Return (x, y) of the center of cell containing provided text 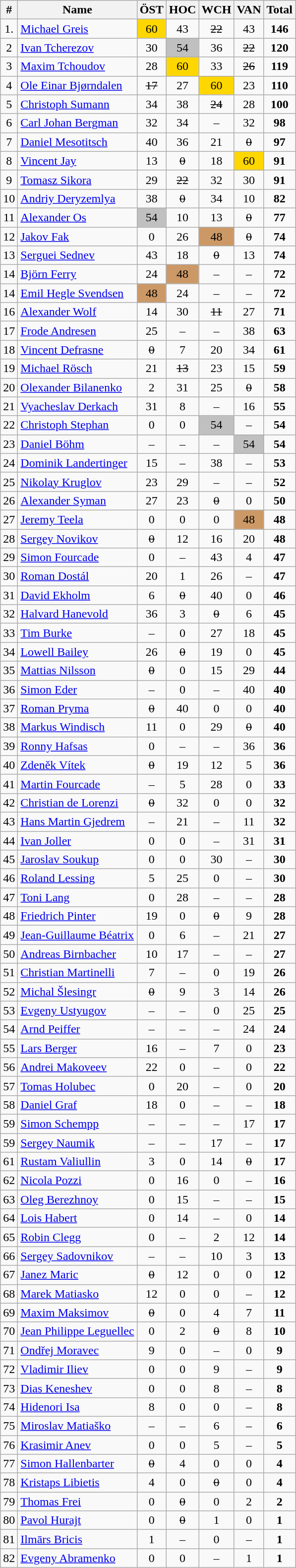
Pavol Hurajt (77, 1520)
Simon Eder (77, 690)
Arnd Peiffer (77, 1029)
Ondřej Moravec (77, 1350)
Simon Fourcade (77, 558)
65 (9, 1237)
Friedrich Pinter (77, 916)
69 (9, 1313)
Ivan Joller (77, 841)
Vyacheslav Derkach (77, 406)
1. (9, 29)
67 (9, 1275)
Michael Greis (77, 29)
80 (9, 1520)
57 (9, 1086)
Jakov Fak (77, 237)
Ole Einar Bjørndalen (77, 85)
Alexander Syman (77, 501)
Dominik Landertinger (77, 463)
Daniel Mesotitsch (77, 142)
# (9, 10)
Ivan Tcherezov (77, 48)
Markus Windisch (77, 727)
49 (9, 935)
Michal Šlesingr (77, 992)
ÖST (152, 10)
Olexander Bilanenko (77, 387)
73 (9, 1388)
Sergey Naumik (77, 1142)
79 (9, 1502)
Miroslav Matiaško (77, 1426)
Tomasz Sikora (77, 180)
Jean Philippe Leguellec (77, 1331)
Simon Hallenbarter (77, 1464)
Toni Lang (77, 897)
41 (9, 784)
Rustam Valiullin (77, 1162)
Christian de Lorenzi (77, 803)
Vincent Jay (77, 161)
Lois Habert (77, 1218)
75 (9, 1426)
Jean-Guillaume Béatrix (77, 935)
Sergey Sadovnikov (77, 1256)
39 (9, 746)
66 (9, 1256)
51 (9, 973)
Total (280, 10)
Nicola Pozzi (77, 1181)
97 (280, 142)
Maxim Maksimov (77, 1313)
Ilmārs Bricis (77, 1539)
Hidenori Isa (77, 1407)
Roland Lessing (77, 878)
Oleg Berezhnoy (77, 1199)
Dias Keneshev (77, 1388)
Janez Maric (77, 1275)
Frode Andresen (77, 331)
100 (280, 104)
62 (9, 1181)
Mattias Nilsson (77, 671)
120 (280, 48)
Christian Martinelli (77, 973)
WCH (216, 10)
Martin Fourcade (77, 784)
119 (280, 66)
Marek Matiasko (77, 1294)
68 (9, 1294)
76 (9, 1445)
35 (9, 671)
Zdeněk Vítek (77, 765)
Christoph Stephan (77, 425)
70 (9, 1331)
64 (9, 1218)
81 (9, 1539)
Andreas Birnbacher (77, 954)
42 (9, 803)
110 (280, 85)
Evgeny Abramenko (77, 1558)
Andrei Makoveev (77, 1067)
Daniel Böhm (77, 444)
146 (280, 29)
Tomas Holubec (77, 1086)
Sergey Novikov (77, 538)
Michael Rösch (77, 369)
Emil Hegle Svendsen (77, 293)
Thomas Frei (77, 1502)
Maxim Tchoudov (77, 66)
56 (9, 1067)
Lowell Bailey (77, 652)
Lars Berger (77, 1048)
Carl Johan Bergman (77, 123)
Christoph Sumann (77, 104)
Björn Ferry (77, 274)
78 (9, 1483)
Roman Dostál (77, 576)
Vincent Defrasne (77, 350)
Vladimir Iliev (77, 1369)
Jaroslav Soukup (77, 860)
Daniel Graf (77, 1105)
Andriy Deryzemlya (77, 198)
Robin Clegg (77, 1237)
Kristaps Libietis (77, 1483)
Tim Burke (77, 633)
Krasimir Anev (77, 1445)
Halvard Hanevold (77, 614)
Roman Pryma (77, 708)
David Ekholm (77, 595)
37 (9, 708)
Ronny Hafsas (77, 746)
Simon Schempp (77, 1124)
98 (280, 123)
Hans Martin Gjedrem (77, 821)
Nikolay Kruglov (77, 482)
VAN (249, 10)
Serguei Sednev (77, 255)
Jeremy Teela (77, 519)
HOC (182, 10)
Alexander Wolf (77, 312)
Alexander Os (77, 217)
Evgeny Ustyugov (77, 1010)
Name (77, 10)
